Output the (x, y) coordinate of the center of the cell containing the given text.  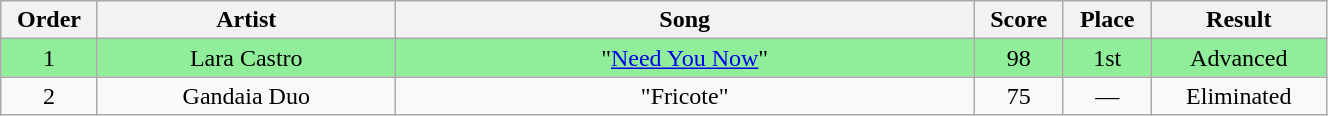
Advanced (1238, 58)
Eliminated (1238, 96)
Artist (246, 20)
2 (49, 96)
1 (49, 58)
Score (1018, 20)
Song (684, 20)
Order (49, 20)
Gandaia Duo (246, 96)
75 (1018, 96)
— (1107, 96)
98 (1018, 58)
Result (1238, 20)
"Fricote" (684, 96)
Lara Castro (246, 58)
1st (1107, 58)
"Need You Now" (684, 58)
Place (1107, 20)
